Find where the given text appears and provide that cell's center as [X, Y] coordinate. 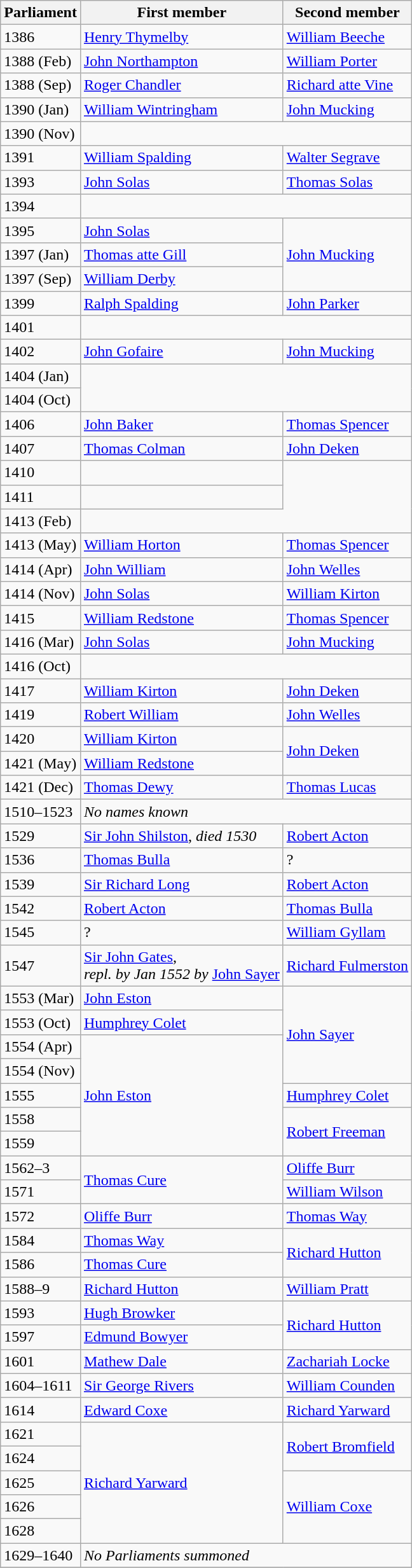
1554 (Nov) [41, 1071]
First member [182, 13]
William Coxe [347, 1507]
Thomas atte Gill [182, 254]
1621 [41, 1434]
Thomas Colman [182, 448]
1601 [41, 1361]
Thomas Solas [347, 182]
Robert William [182, 715]
Sir John Gates, repl. by Jan 1552 by John Sayer [182, 966]
1604–1611 [41, 1385]
William Beeche [347, 37]
1626 [41, 1507]
1404 (Jan) [41, 376]
1413 (Feb) [41, 521]
William Horton [182, 545]
1529 [41, 836]
Zachariah Locke [347, 1361]
1397 (Sep) [41, 279]
1416 (Mar) [41, 642]
Walter Segrave [347, 158]
Parliament [41, 13]
1393 [41, 182]
1542 [41, 908]
1572 [41, 1216]
1624 [41, 1458]
Mathew Dale [182, 1361]
Thomas Lucas [347, 787]
William Counden [347, 1385]
1420 [41, 739]
Richard Fulmerston [347, 966]
1547 [41, 966]
1386 [41, 37]
1545 [41, 933]
1388 (Sep) [41, 85]
Roger Chandler [182, 85]
1421 (May) [41, 763]
William Derby [182, 279]
1419 [41, 715]
1394 [41, 206]
Richard atte Vine [347, 85]
William Wintringham [182, 109]
1413 (May) [41, 545]
1536 [41, 860]
1388 (Feb) [41, 61]
1414 (Apr) [41, 569]
1597 [41, 1337]
1554 (Apr) [41, 1046]
1558 [41, 1120]
William Spalding [182, 158]
1416 (Oct) [41, 666]
No names known [245, 812]
1415 [41, 618]
1628 [41, 1531]
1402 [41, 352]
1553 (Mar) [41, 998]
1614 [41, 1410]
John Baker [182, 424]
1593 [41, 1313]
1390 (Jan) [41, 109]
1571 [41, 1192]
1584 [41, 1240]
1395 [41, 230]
1625 [41, 1483]
1553 (Oct) [41, 1022]
1586 [41, 1265]
No Parliaments summoned [245, 1555]
John William [182, 569]
1414 (Nov) [41, 593]
William Porter [347, 61]
William Wilson [347, 1192]
Henry Thymelby [182, 37]
1404 (Oct) [41, 400]
1510–1523 [41, 812]
1629–1640 [41, 1555]
1401 [41, 328]
Hugh Browker [182, 1313]
Ralph Spalding [182, 303]
Edward Coxe [182, 1410]
1390 (Nov) [41, 134]
1411 [41, 497]
1588–9 [41, 1289]
John Sayer [347, 1034]
1399 [41, 303]
1407 [41, 448]
Robert Bromfield [347, 1446]
1410 [41, 473]
Second member [347, 13]
John Northampton [182, 61]
William Gyllam [347, 933]
John Parker [347, 303]
1555 [41, 1095]
1391 [41, 158]
1417 [41, 690]
1562–3 [41, 1168]
1539 [41, 884]
Sir George Rivers [182, 1385]
John Gofaire [182, 352]
Sir Richard Long [182, 884]
1406 [41, 424]
Edmund Bowyer [182, 1337]
William Pratt [347, 1289]
Robert Freeman [347, 1132]
1421 (Dec) [41, 787]
Thomas Dewy [182, 787]
1559 [41, 1144]
Sir John Shilston, died 1530 [182, 836]
1397 (Jan) [41, 254]
